Extract the [X, Y] coordinate from the center of the cell holding the provided text.  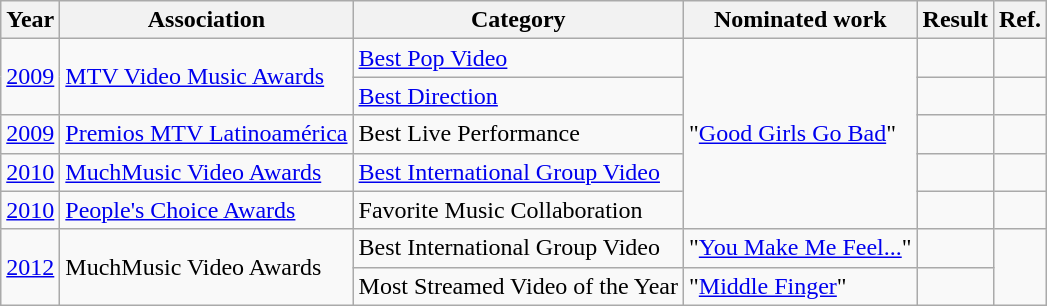
Category [518, 20]
Ref. [1020, 20]
"You Make Me Feel..." [801, 248]
Best Pop Video [518, 58]
MTV Video Music Awards [206, 77]
Premios MTV Latinoamérica [206, 134]
Favorite Music Collaboration [518, 210]
Year [30, 20]
Best Direction [518, 96]
Nominated work [801, 20]
2012 [30, 267]
"Good Girls Go Bad" [801, 134]
Best Live Performance [518, 134]
Most Streamed Video of the Year [518, 286]
"Middle Finger" [801, 286]
Association [206, 20]
People's Choice Awards [206, 210]
Result [955, 20]
